Find where the given text appears and provide that cell's center as [X, Y] coordinate. 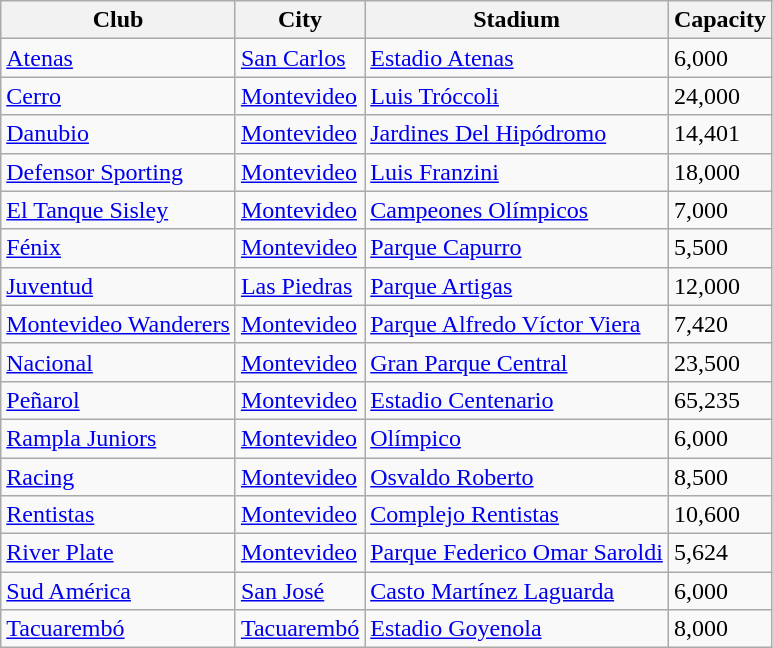
5,624 [720, 553]
San Carlos [300, 58]
23,500 [720, 362]
Las Piedras [300, 286]
Peñarol [118, 400]
Casto Martínez Laguarda [517, 591]
Club [118, 20]
10,600 [720, 515]
Rampla Juniors [118, 438]
Montevideo Wanderers [118, 324]
Atenas [118, 58]
8,500 [720, 477]
Rentistas [118, 515]
Sud América [118, 591]
Parque Artigas [517, 286]
24,000 [720, 96]
Luis Franzini [517, 172]
Luis Tróccoli [517, 96]
Gran Parque Central [517, 362]
El Tanque Sisley [118, 210]
Juventud [118, 286]
12,000 [720, 286]
5,500 [720, 248]
Defensor Sporting [118, 172]
Parque Capurro [517, 248]
Estadio Goyenola [517, 629]
Osvaldo Roberto [517, 477]
Estadio Centenario [517, 400]
8,000 [720, 629]
Cerro [118, 96]
7,420 [720, 324]
Estadio Atenas [517, 58]
River Plate [118, 553]
14,401 [720, 134]
Parque Federico Omar Saroldi [517, 553]
Olímpico [517, 438]
65,235 [720, 400]
Complejo Rentistas [517, 515]
San José [300, 591]
Racing [118, 477]
7,000 [720, 210]
Danubio [118, 134]
Jardines Del Hipódromo [517, 134]
Fénix [118, 248]
Nacional [118, 362]
City [300, 20]
Parque Alfredo Víctor Viera [517, 324]
Stadium [517, 20]
18,000 [720, 172]
Capacity [720, 20]
Campeones Olímpicos [517, 210]
